Determine the [X, Y] coordinate at the center of the cell enclosing the given text.  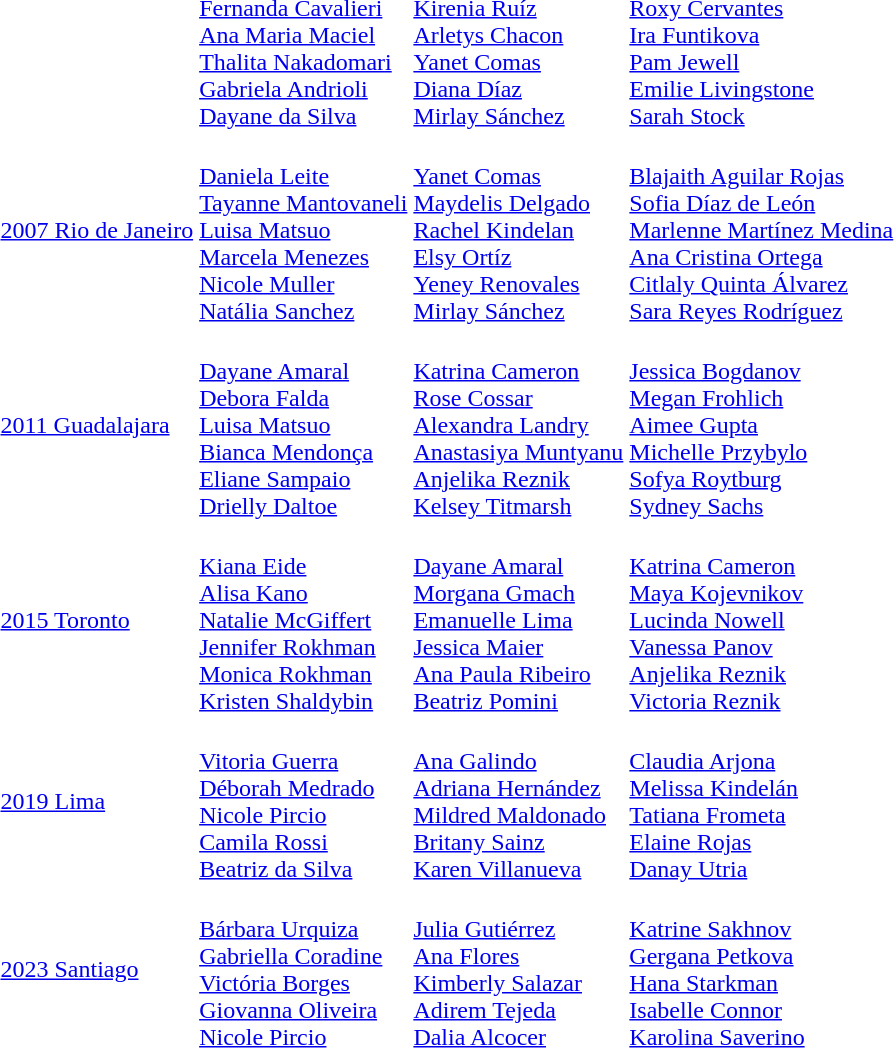
Vitoria GuerraDéborah MedradoNicole PircioCamila RossiBeatriz da Silva [304, 802]
Kiana EideAlisa KanoNatalie McGiffertJennifer RokhmanMonica RokhmanKristen Shaldybin [304, 620]
Ana GalindoAdriana HernándezMildred MaldonadoBritany SainzKaren Villanueva [518, 802]
Dayane AmaralDebora FaldaLuisa MatsuoBianca MendonçaEliane SampaioDrielly Daltoe [304, 425]
Daniela Leite Tayanne Mantovaneli Luisa Matsuo Marcela Menezes Nicole Muller Natália Sanchez [304, 230]
Yanet Comas Maydelis Delgado Rachel Kindelan Elsy Ortíz Yeney Renovales Mirlay Sánchez [518, 230]
Dayane AmaralMorgana GmachEmanuelle LimaJessica MaierAna Paula RibeiroBeatriz Pomini [518, 620]
Katrina CameronRose CossarAlexandra LandryAnastasiya MuntyanuAnjelika ReznikKelsey Titmarsh [518, 425]
